Detect which cell encompasses the target text, then output its (x, y) center coordinate. 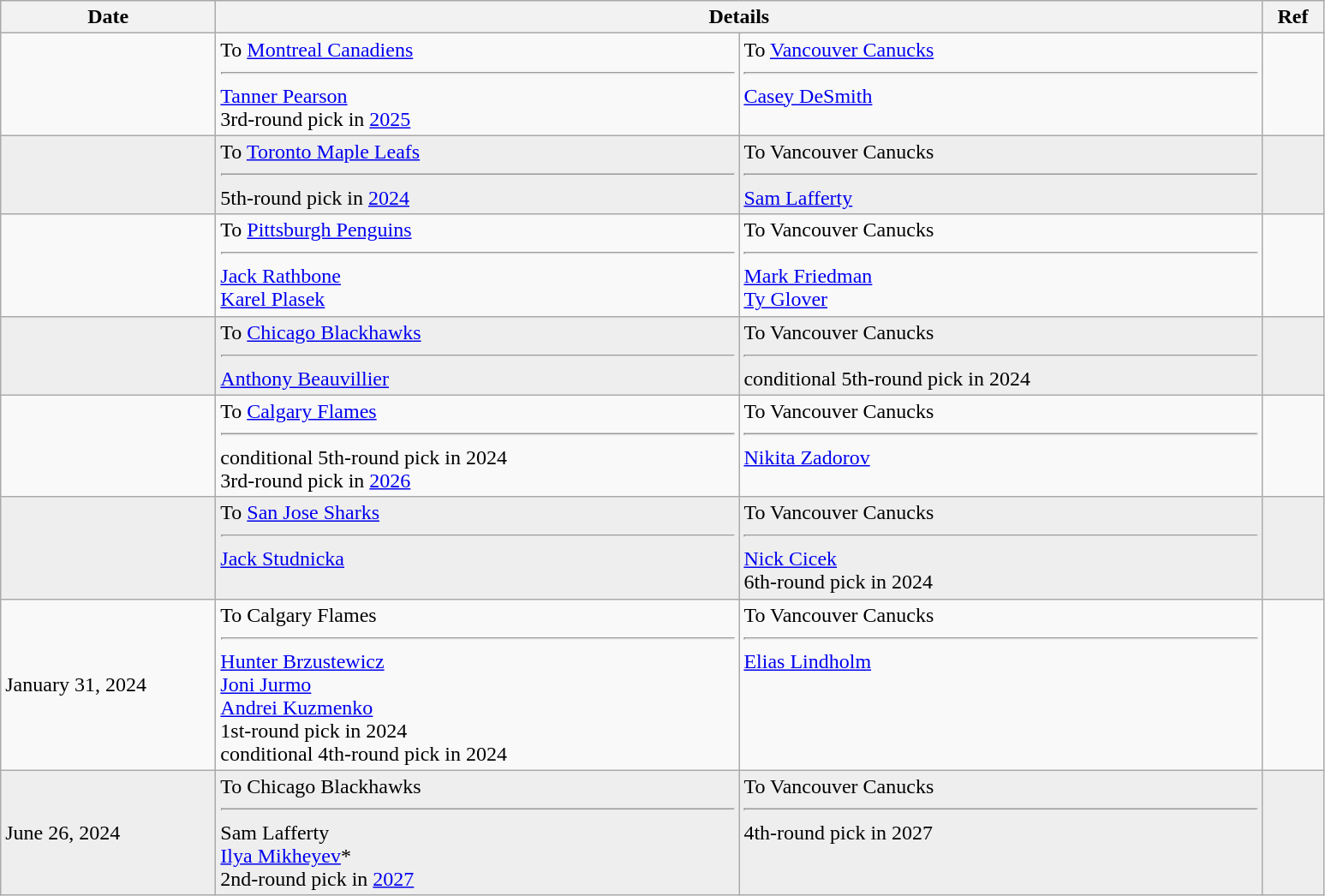
To Pittsburgh PenguinsJack RathboneKarel Plasek (478, 266)
To Vancouver Canucksconditional 5th-round pick in 2024 (1000, 355)
To Vancouver Canucks4th-round pick in 2027 (1000, 833)
To Vancouver CanucksNick Cicek6th-round pick in 2024 (1000, 548)
To Vancouver CanucksSam Lafferty (1000, 175)
To Vancouver CanucksNikita Zadorov (1000, 445)
To Vancouver CanucksCasey DeSmith (1000, 84)
To Chicago BlackhawksSam LaffertyIlya Mikheyev*2nd-round pick in 2027 (478, 833)
To Calgary Flamesconditional 5th-round pick in 20243rd-round pick in 2026 (478, 445)
To Vancouver CanucksElias Lindholm (1000, 684)
Details (739, 17)
January 31, 2024 (108, 684)
To Calgary FlamesHunter BrzustewiczJoni JurmoAndrei Kuzmenko1st-round pick in 2024conditional 4th-round pick in 2024 (478, 684)
To Montreal CanadiensTanner Pearson3rd-round pick in 2025 (478, 84)
To Chicago BlackhawksAnthony Beauvillier (478, 355)
To San Jose SharksJack Studnicka (478, 548)
To Toronto Maple Leafs5th-round pick in 2024 (478, 175)
Ref (1293, 17)
Date (108, 17)
To Vancouver CanucksMark FriedmanTy Glover (1000, 266)
June 26, 2024 (108, 833)
